Find where the given text appears and provide that cell's center as [X, Y] coordinate. 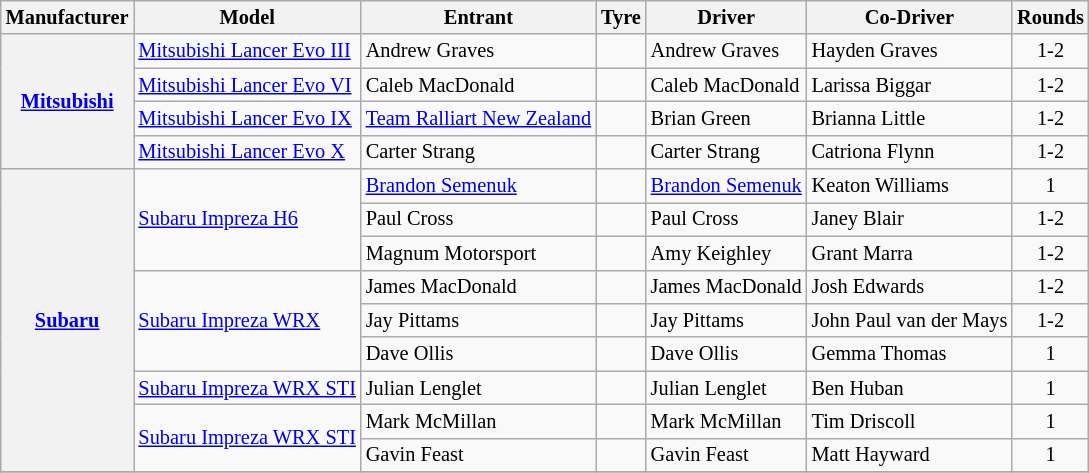
Grant Marra [910, 253]
Mitsubishi Lancer Evo IX [248, 118]
Brianna Little [910, 118]
John Paul van der Mays [910, 320]
Driver [726, 17]
Rounds [1050, 17]
Co-Driver [910, 17]
Mitsubishi [68, 102]
Janey Blair [910, 219]
Tim Driscoll [910, 421]
Subaru Impreza WRX [248, 320]
Josh Edwards [910, 287]
Mitsubishi Lancer Evo III [248, 51]
Catriona Flynn [910, 152]
Entrant [478, 17]
Manufacturer [68, 17]
Team Ralliart New Zealand [478, 118]
Subaru [68, 320]
Mitsubishi Lancer Evo X [248, 152]
Keaton Williams [910, 186]
Ben Huban [910, 388]
Mitsubishi Lancer Evo VI [248, 85]
Hayden Graves [910, 51]
Gemma Thomas [910, 354]
Subaru Impreza H6 [248, 220]
Larissa Biggar [910, 85]
Brian Green [726, 118]
Amy Keighley [726, 253]
Tyre [621, 17]
Matt Hayward [910, 455]
Model [248, 17]
Magnum Motorsport [478, 253]
